Provide the [X, Y] coordinate of the cell's center where the given text is located.  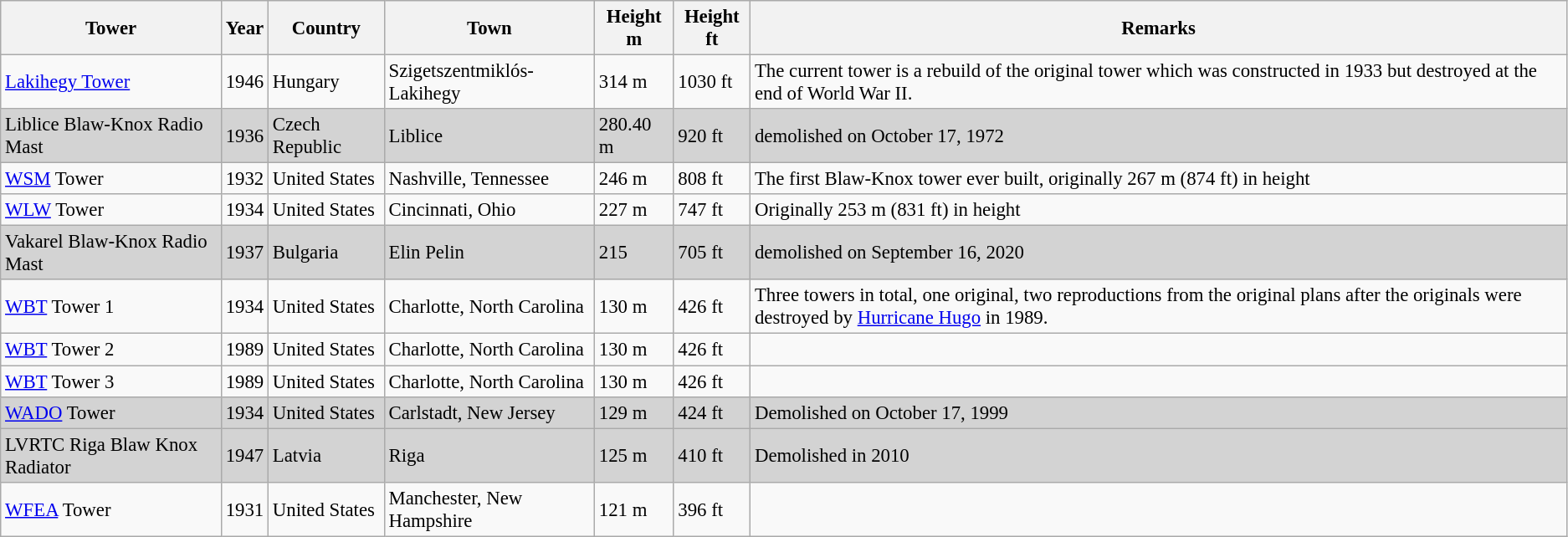
Height ft [712, 28]
125 m [634, 455]
Nashville, Tennessee [489, 179]
Remarks [1159, 28]
Manchester, New Hampshire [489, 509]
1946 [244, 82]
Latvia [326, 455]
WBT Tower 1 [111, 306]
410 ft [712, 455]
396 ft [712, 509]
Liblice [489, 136]
Hungary [326, 82]
Czech Republic [326, 136]
Vakarel Blaw-Knox Radio Mast [111, 253]
121 m [634, 509]
Szigetszentmiklós-Lakihegy [489, 82]
Demolished in 2010 [1159, 455]
Originally 253 m (831 ft) in height [1159, 210]
The current tower is a rebuild of the original tower which was constructed in 1933 but destroyed at the end of World War II. [1159, 82]
Bulgaria [326, 253]
Lakihegy Tower [111, 82]
Country [326, 28]
Town [489, 28]
Three towers in total, one original, two reproductions from the original plans after the originals were destroyed by Hurricane Hugo in 1989. [1159, 306]
1030 ft [712, 82]
Carlstadt, New Jersey [489, 412]
808 ft [712, 179]
Height m [634, 28]
WLW Tower [111, 210]
Demolished on October 17, 1999 [1159, 412]
1936 [244, 136]
WADO Tower [111, 412]
1947 [244, 455]
747 ft [712, 210]
Year [244, 28]
246 m [634, 179]
215 [634, 253]
WBT Tower 2 [111, 350]
705 ft [712, 253]
Riga [489, 455]
314 m [634, 82]
WBT Tower 3 [111, 381]
Liblice Blaw-Knox Radio Mast [111, 136]
1937 [244, 253]
WFEA Tower [111, 509]
920 ft [712, 136]
Tower [111, 28]
1932 [244, 179]
LVRTC Riga Blaw Knox Radiator [111, 455]
demolished on October 17, 1972 [1159, 136]
Cincinnati, Ohio [489, 210]
WSM Tower [111, 179]
227 m [634, 210]
Elin Pelin [489, 253]
1931 [244, 509]
129 m [634, 412]
demolished on September 16, 2020 [1159, 253]
280.40 m [634, 136]
The first Blaw-Knox tower ever built, originally 267 m (874 ft) in height [1159, 179]
424 ft [712, 412]
